Identify which cell holds the provided text, then report its (x, y) central coordinate. 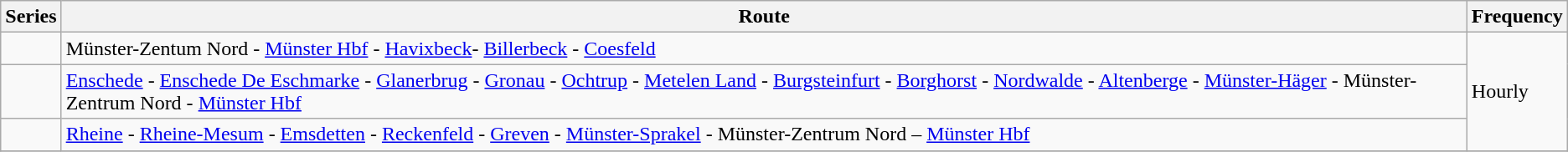
Series (31, 17)
Hourly (1517, 92)
Frequency (1517, 17)
Münster-Zentum Nord - Münster Hbf - Havixbeck- Billerbeck - Coesfeld (764, 48)
Rheine - Rheine-Mesum - Emsdetten - Reckenfeld - Greven - Münster-Sprakel - Münster-Zentrum Nord – Münster Hbf (764, 134)
Route (764, 17)
